Return (X, Y) of the center of cell containing provided text 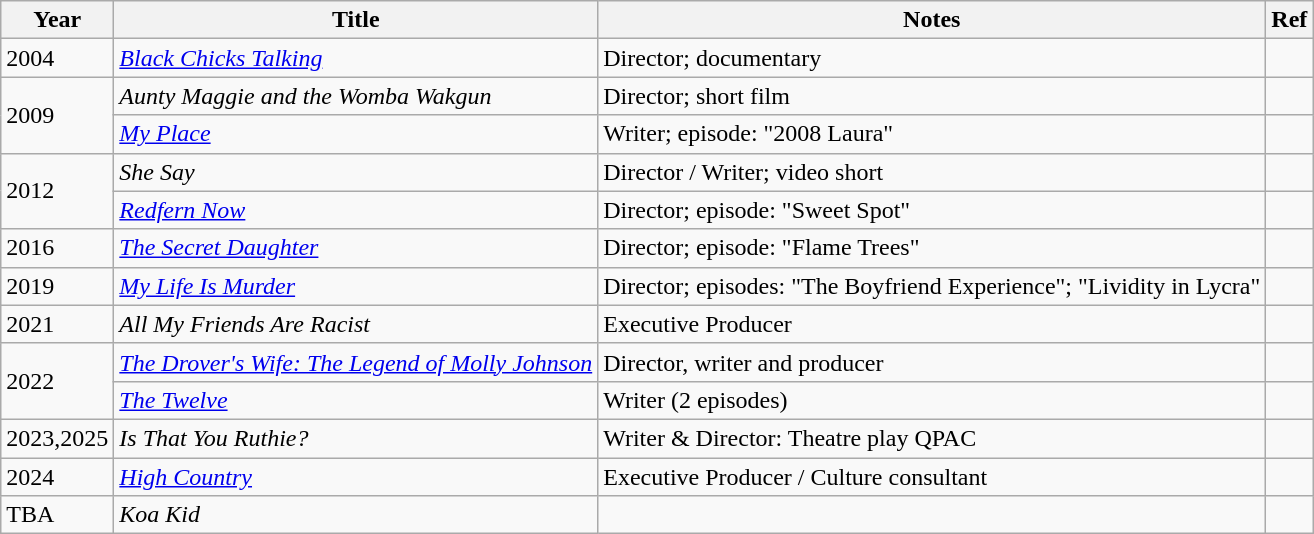
The Secret Daughter (356, 248)
Director / Writer; video short (932, 172)
Writer & Director: Theatre play QPAC (932, 438)
Aunty Maggie and the Womba Wakgun (356, 96)
Director; documentary (932, 58)
Director; episode: "Flame Trees" (932, 248)
Director; episode: "Sweet Spot" (932, 210)
Notes (932, 20)
Executive Producer / Culture consultant (932, 477)
My Life Is Murder (356, 286)
Executive Producer (932, 324)
2009 (58, 115)
Year (58, 20)
Redfern Now (356, 210)
Ref (1290, 20)
2019 (58, 286)
She Say (356, 172)
High Country (356, 477)
2024 (58, 477)
Director; short film (932, 96)
Director, writer and producer (932, 362)
2023,2025 (58, 438)
2016 (58, 248)
Black Chicks Talking (356, 58)
Director; episodes: "The Boyfriend Experience"; "Lividity in Lycra" (932, 286)
Writer; episode: "2008 Laura" (932, 134)
The Twelve (356, 400)
2012 (58, 191)
All My Friends Are Racist (356, 324)
Is That You Ruthie? (356, 438)
The Drover's Wife: The Legend of Molly Johnson (356, 362)
My Place (356, 134)
TBA (58, 515)
Title (356, 20)
Koa Kid (356, 515)
2021 (58, 324)
2004 (58, 58)
2022 (58, 381)
Writer (2 episodes) (932, 400)
